Capture the cell that displays the provided text and extract its [x, y] central coordinate. 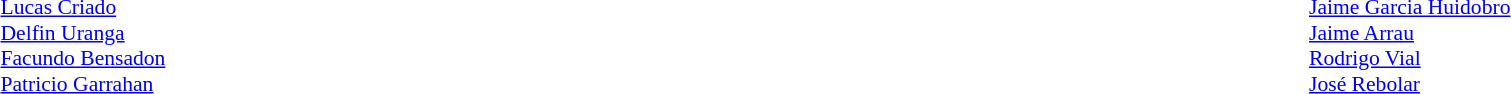
Rodrigo Vial [1410, 59]
Facundo Bensadon [82, 59]
Jaime Arrau [1410, 33]
Delfin Uranga [82, 33]
